Find where the given text appears and provide that cell's center as (X, Y) coordinate. 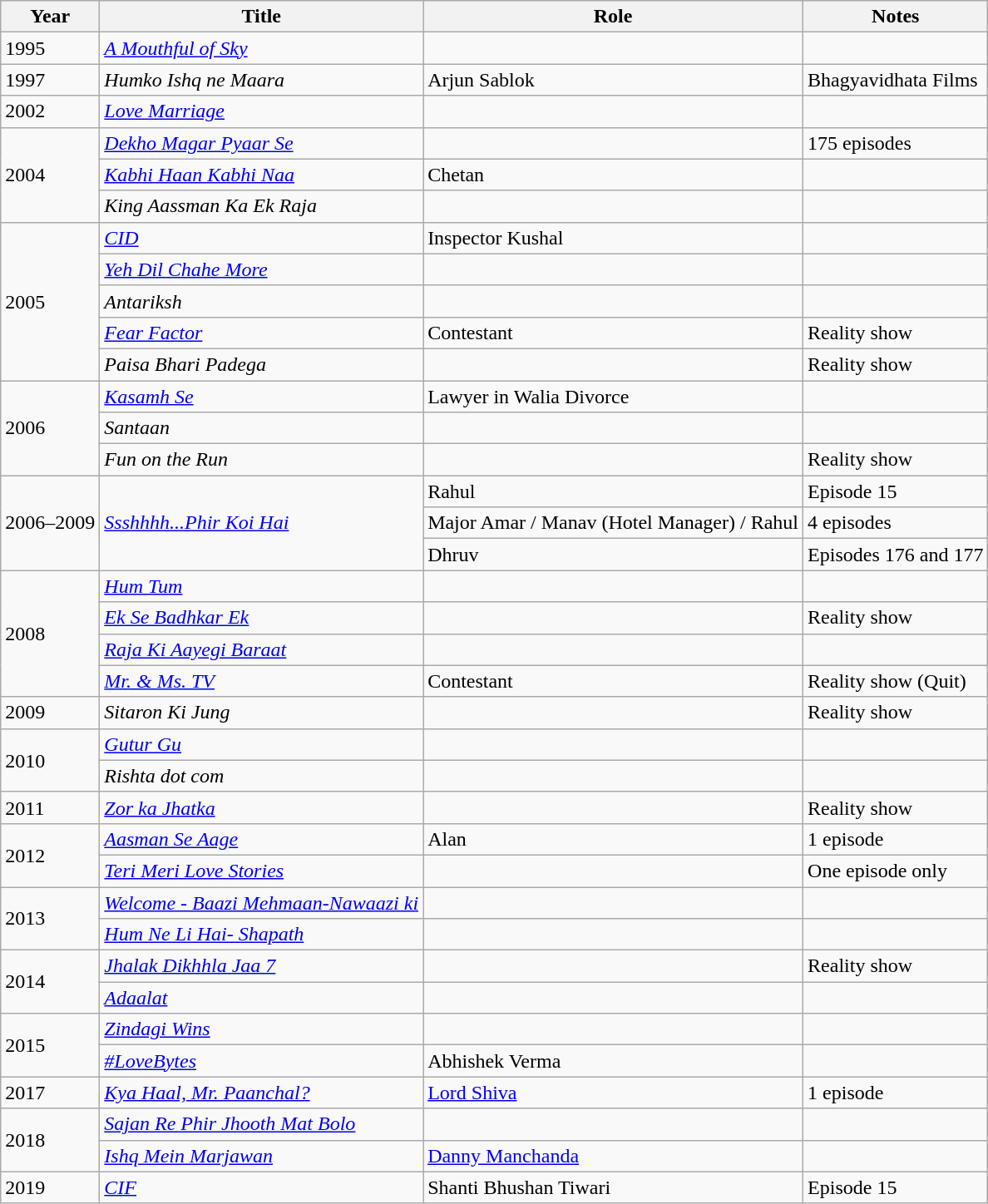
Jhalak Dikhhla Jaa 7 (261, 966)
2018 (50, 1140)
Rishta dot com (261, 776)
4 episodes (896, 523)
Role (614, 17)
175 episodes (896, 143)
2010 (50, 760)
Santaan (261, 428)
#LoveBytes (261, 1061)
CID (261, 238)
Ssshhhh...Phir Koi Hai (261, 523)
2006–2009 (50, 523)
Dekho Magar Pyaar Se (261, 143)
Lord Shiva (614, 1093)
Chetan (614, 175)
Episodes 176 and 177 (896, 555)
Sitaron Ki Jung (261, 713)
Sajan Re Phir Jhooth Mat Bolo (261, 1124)
2014 (50, 982)
Rahul (614, 491)
2013 (50, 918)
Shanti Bhushan Tiwari (614, 1187)
Fun on the Run (261, 460)
2009 (50, 713)
2004 (50, 175)
Humko Ishq ne Maara (261, 80)
Ek Se Badhkar Ek (261, 618)
1995 (50, 48)
Lawyer in Walia Divorce (614, 397)
Hum Tum (261, 586)
Abhishek Verma (614, 1061)
Hum Ne Li Hai- Shapath (261, 935)
Alan (614, 839)
Zindagi Wins (261, 1029)
Raja Ki Aayegi Baraat (261, 649)
Adaalat (261, 998)
One episode only (896, 871)
Welcome - Baazi Mehmaan-Nawaazi ki (261, 902)
Fear Factor (261, 333)
Teri Meri Love Stories (261, 871)
Zor ka Jhatka (261, 807)
CIF (261, 1187)
Title (261, 17)
Gutur Gu (261, 744)
Dhruv (614, 555)
A Mouthful of Sky (261, 48)
Aasman Se Aage (261, 839)
Inspector Kushal (614, 238)
2002 (50, 111)
Love Marriage (261, 111)
Bhagyavidhata Films (896, 80)
Antariksh (261, 301)
Yeh Dil Chahe More (261, 269)
Kasamh Se (261, 397)
2008 (50, 634)
Reality show (Quit) (896, 681)
2015 (50, 1045)
Ishq Mein Marjawan (261, 1156)
1997 (50, 80)
Major Amar / Manav (Hotel Manager) / Rahul (614, 523)
Paisa Bhari Padega (261, 364)
Mr. & Ms. TV (261, 681)
Kabhi Haan Kabhi Naa (261, 175)
2012 (50, 855)
2006 (50, 428)
King Aassman Ka Ek Raja (261, 206)
2017 (50, 1093)
Notes (896, 17)
Arjun Sablok (614, 80)
Year (50, 17)
Kya Haal, Mr. Paanchal? (261, 1093)
2005 (50, 301)
2011 (50, 807)
Danny Manchanda (614, 1156)
2019 (50, 1187)
